Find where the given text appears and provide that cell's center as (x, y) coordinate. 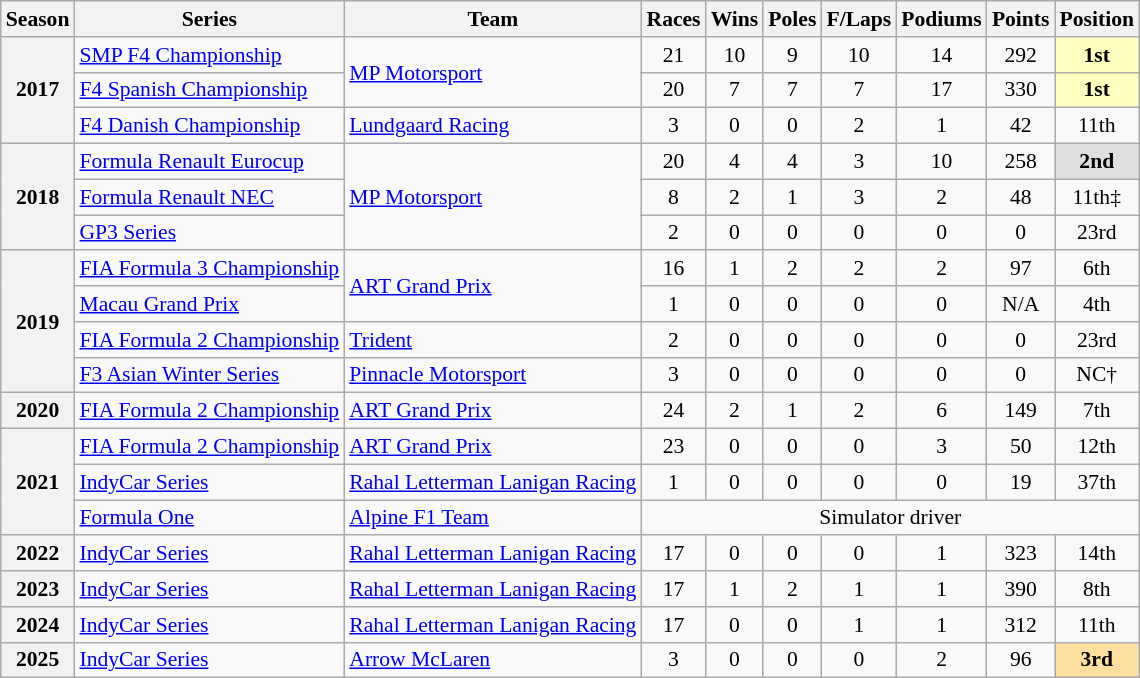
8 (673, 197)
3rd (1097, 660)
N/A (1021, 304)
8th (1097, 589)
292 (1021, 55)
2019 (38, 322)
2023 (38, 589)
2022 (38, 554)
149 (1021, 411)
11th‡ (1097, 197)
323 (1021, 554)
2025 (38, 660)
F/Laps (858, 19)
330 (1021, 90)
21 (673, 55)
Macau Grand Prix (209, 304)
Wins (735, 19)
42 (1021, 126)
2024 (38, 625)
258 (1021, 162)
F3 Asian Winter Series (209, 375)
2020 (38, 411)
Series (209, 19)
2017 (38, 90)
F4 Danish Championship (209, 126)
Races (673, 19)
NC† (1097, 375)
Team (492, 19)
4th (1097, 304)
7th (1097, 411)
14 (942, 55)
12th (1097, 447)
Formula One (209, 518)
Formula Renault NEC (209, 197)
97 (1021, 269)
Season (38, 19)
2nd (1097, 162)
SMP F4 Championship (209, 55)
F4 Spanish Championship (209, 90)
Lundgaard Racing (492, 126)
37th (1097, 482)
Formula Renault Eurocup (209, 162)
48 (1021, 197)
16 (673, 269)
390 (1021, 589)
2021 (38, 482)
Poles (792, 19)
Simulator driver (890, 518)
312 (1021, 625)
14th (1097, 554)
Points (1021, 19)
Trident (492, 340)
FIA Formula 3 Championship (209, 269)
Alpine F1 Team (492, 518)
6 (942, 411)
96 (1021, 660)
9 (792, 55)
23 (673, 447)
Pinnacle Motorsport (492, 375)
24 (673, 411)
19 (1021, 482)
Podiums (942, 19)
Position (1097, 19)
50 (1021, 447)
6th (1097, 269)
2018 (38, 198)
Arrow McLaren (492, 660)
GP3 Series (209, 233)
